Pinpoint the cell where the given text exists, returning its (X, Y) midpoint coordinate. 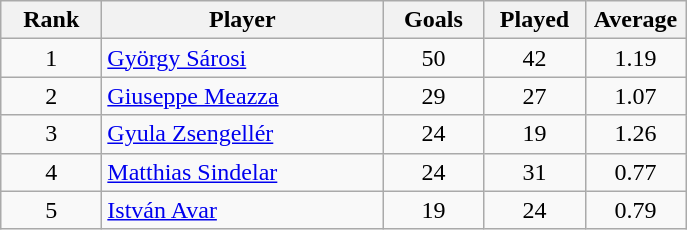
29 (434, 96)
31 (534, 172)
42 (534, 58)
1.26 (636, 134)
0.77 (636, 172)
Player (242, 20)
4 (52, 172)
Giuseppe Meazza (242, 96)
Gyula Zsengellér (242, 134)
3 (52, 134)
István Avar (242, 210)
27 (534, 96)
0.79 (636, 210)
Goals (434, 20)
50 (434, 58)
1 (52, 58)
György Sárosi (242, 58)
1.07 (636, 96)
1.19 (636, 58)
Rank (52, 20)
5 (52, 210)
Average (636, 20)
Played (534, 20)
Matthias Sindelar (242, 172)
2 (52, 96)
